From the cell containing the given text, extract its center point as [X, Y] coordinate. 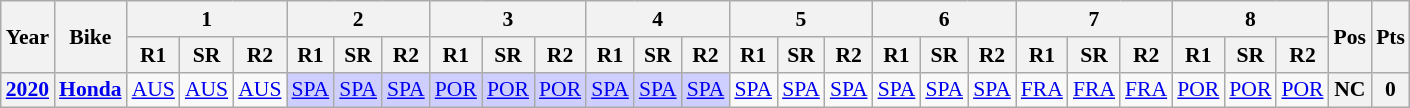
4 [658, 19]
Pts [1390, 36]
5 [800, 19]
Year [28, 36]
2 [358, 19]
8 [1250, 19]
0 [1390, 90]
Bike [90, 36]
Honda [90, 90]
Pos [1350, 36]
7 [1094, 19]
2020 [28, 90]
3 [508, 19]
NC [1350, 90]
6 [944, 19]
1 [207, 19]
